Find where the given text appears and provide that cell's center as (X, Y) coordinate. 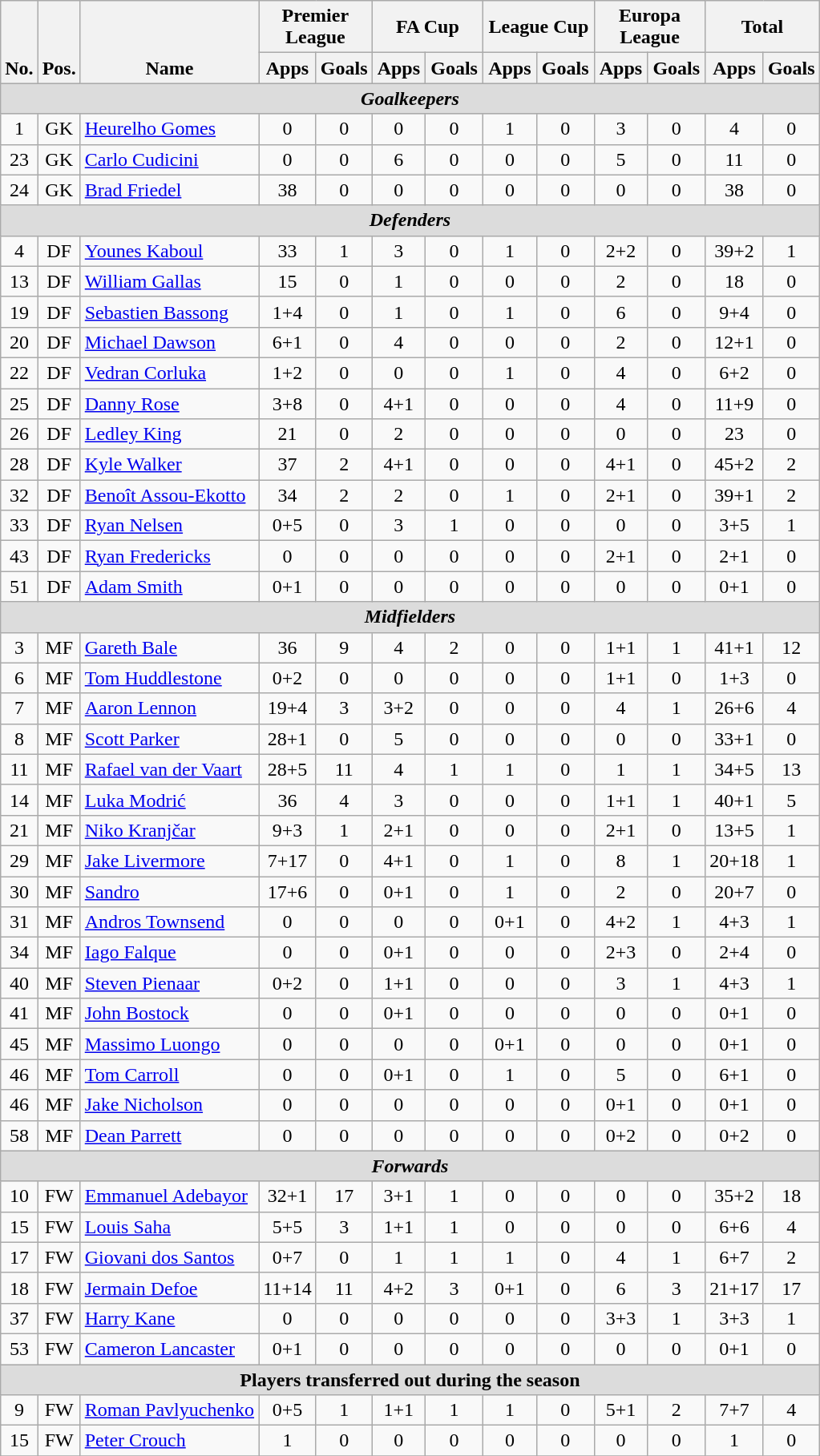
5+5 (288, 1227)
51 (19, 587)
Cameron Lancaster (169, 1349)
Adam Smith (169, 587)
3+5 (734, 526)
Ryan Nelsen (169, 526)
45 (19, 1044)
Brad Friedel (169, 190)
No. (19, 42)
Massimo Luongo (169, 1044)
2+2 (620, 251)
3+1 (399, 1196)
17+6 (288, 892)
Ledley King (169, 434)
Vedran Corluka (169, 373)
Total (762, 27)
3+2 (399, 708)
6+6 (734, 1227)
Younes Kaboul (169, 251)
31 (19, 922)
Michael Dawson (169, 342)
35+2 (734, 1196)
Danny Rose (169, 403)
Jake Livermore (169, 861)
Emmanuel Adebayor (169, 1196)
11+9 (734, 403)
Premier League (316, 27)
28+5 (288, 769)
Goalkeepers (410, 99)
Niko Kranjčar (169, 830)
40+1 (734, 800)
Luka Modrić (169, 800)
Rafael van der Vaart (169, 769)
20+7 (734, 892)
Carlo Cudicini (169, 159)
Sandro (169, 892)
14 (19, 800)
6+2 (734, 373)
10 (19, 1196)
William Gallas (169, 281)
40 (19, 983)
12+1 (734, 342)
19 (19, 312)
Andros Townsend (169, 922)
20 (19, 342)
Name (169, 42)
Pos. (59, 42)
Peter Crouch (169, 1441)
Benoît Assou-Ekotto (169, 495)
25 (19, 403)
Harry Kane (169, 1318)
John Bostock (169, 1014)
Louis Saha (169, 1227)
Europa League (649, 27)
41+1 (734, 647)
3+8 (288, 403)
Gareth Bale (169, 647)
1+4 (288, 312)
Kyle Walker (169, 465)
Defenders (410, 220)
9+4 (734, 312)
41 (19, 1014)
Steven Pienaar (169, 983)
1+3 (734, 678)
1+2 (288, 373)
34+5 (734, 769)
League Cup (539, 27)
22 (19, 373)
Giovani dos Santos (169, 1257)
Tom Huddlestone (169, 678)
Jermain Defoe (169, 1288)
29 (19, 861)
Scott Parker (169, 739)
26+6 (734, 708)
20+18 (734, 861)
24 (19, 190)
58 (19, 1135)
28+1 (288, 739)
Players transferred out during the season (410, 1379)
45+2 (734, 465)
43 (19, 556)
21+17 (734, 1288)
53 (19, 1349)
Roman Pavlyuchenko (169, 1410)
Aaron Lennon (169, 708)
39+1 (734, 495)
39+2 (734, 251)
7+17 (288, 861)
26 (19, 434)
32 (19, 495)
9+3 (288, 830)
5+1 (620, 1410)
7 (19, 708)
Forwards (410, 1166)
33+1 (734, 739)
Jake Nicholson (169, 1105)
Tom Carroll (169, 1075)
28 (19, 465)
13+5 (734, 830)
32+1 (288, 1196)
Sebastien Bassong (169, 312)
7+7 (734, 1410)
2+3 (620, 953)
Ryan Fredericks (169, 556)
Midfielders (410, 617)
0+7 (288, 1257)
6+7 (734, 1257)
19+4 (288, 708)
2+4 (734, 953)
12 (791, 647)
Dean Parrett (169, 1135)
FA Cup (428, 27)
Heurelho Gomes (169, 129)
11+14 (288, 1288)
Iago Falque (169, 953)
30 (19, 892)
